Return [X, Y] of the center of cell containing provided text 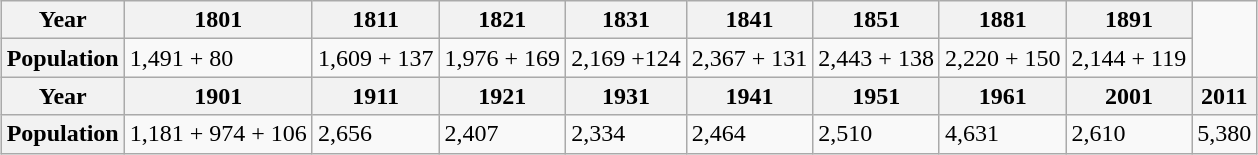
1851 [876, 20]
1951 [876, 96]
1961 [1002, 96]
2,367 + 131 [750, 58]
1841 [750, 20]
2,464 [750, 134]
2011 [1224, 96]
2,443 + 138 [876, 58]
1,181 + 974 + 106 [218, 134]
2,334 [626, 134]
1801 [218, 20]
2,610 [1129, 134]
5,380 [1224, 134]
1821 [502, 20]
2,510 [876, 134]
2,656 [376, 134]
1891 [1129, 20]
1941 [750, 96]
1881 [1002, 20]
2,407 [502, 134]
2,169 +124 [626, 58]
2001 [1129, 96]
1921 [502, 96]
1901 [218, 96]
1811 [376, 20]
1931 [626, 96]
4,631 [1002, 134]
1911 [376, 96]
2,220 + 150 [1002, 58]
1831 [626, 20]
1,491 + 80 [218, 58]
1,609 + 137 [376, 58]
1,976 + 169 [502, 58]
2,144 + 119 [1129, 58]
